Provide the [X, Y] coordinate of the cell's center where the given text is located.  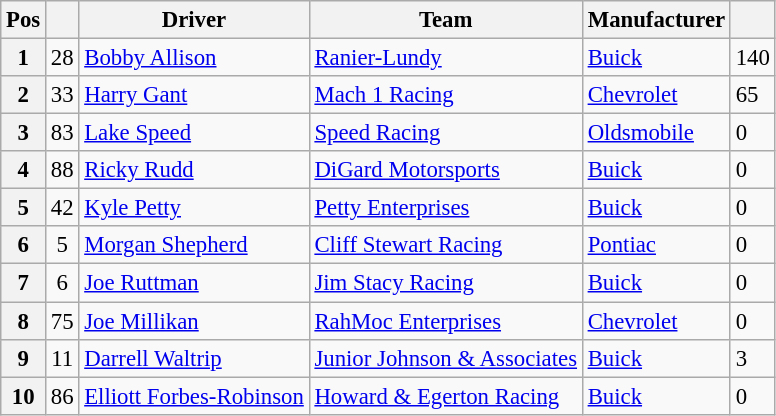
Cliff Stewart Racing [446, 245]
75 [62, 321]
Mach 1 Racing [446, 95]
Bobby Allison [194, 58]
Darrell Waltrip [194, 358]
7 [24, 283]
33 [62, 95]
65 [752, 95]
Pontiac [656, 245]
2 [24, 95]
Howard & Egerton Racing [446, 396]
9 [24, 358]
42 [62, 208]
Driver [194, 20]
4 [24, 170]
Elliott Forbes-Robinson [194, 396]
Speed Racing [446, 133]
Ranier-Lundy [446, 58]
Team [446, 20]
10 [24, 396]
28 [62, 58]
Joe Millikan [194, 321]
140 [752, 58]
Pos [24, 20]
Jim Stacy Racing [446, 283]
Lake Speed [194, 133]
Manufacturer [656, 20]
83 [62, 133]
11 [62, 358]
Junior Johnson & Associates [446, 358]
Harry Gant [194, 95]
Joe Ruttman [194, 283]
Ricky Rudd [194, 170]
86 [62, 396]
Petty Enterprises [446, 208]
1 [24, 58]
RahMoc Enterprises [446, 321]
DiGard Motorsports [446, 170]
Oldsmobile [656, 133]
88 [62, 170]
8 [24, 321]
Kyle Petty [194, 208]
Morgan Shepherd [194, 245]
